Find where the given text appears and provide that cell's center as (x, y) coordinate. 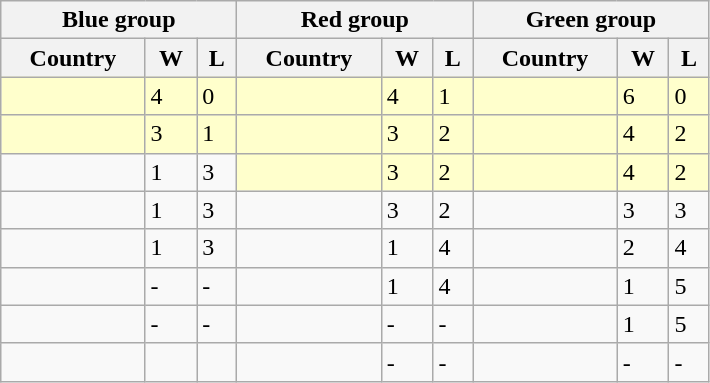
Red group (355, 20)
Blue group (119, 20)
Green group (591, 20)
6 (643, 96)
